Search for the cell housing the specified text and yield its (X, Y) center coordinate. 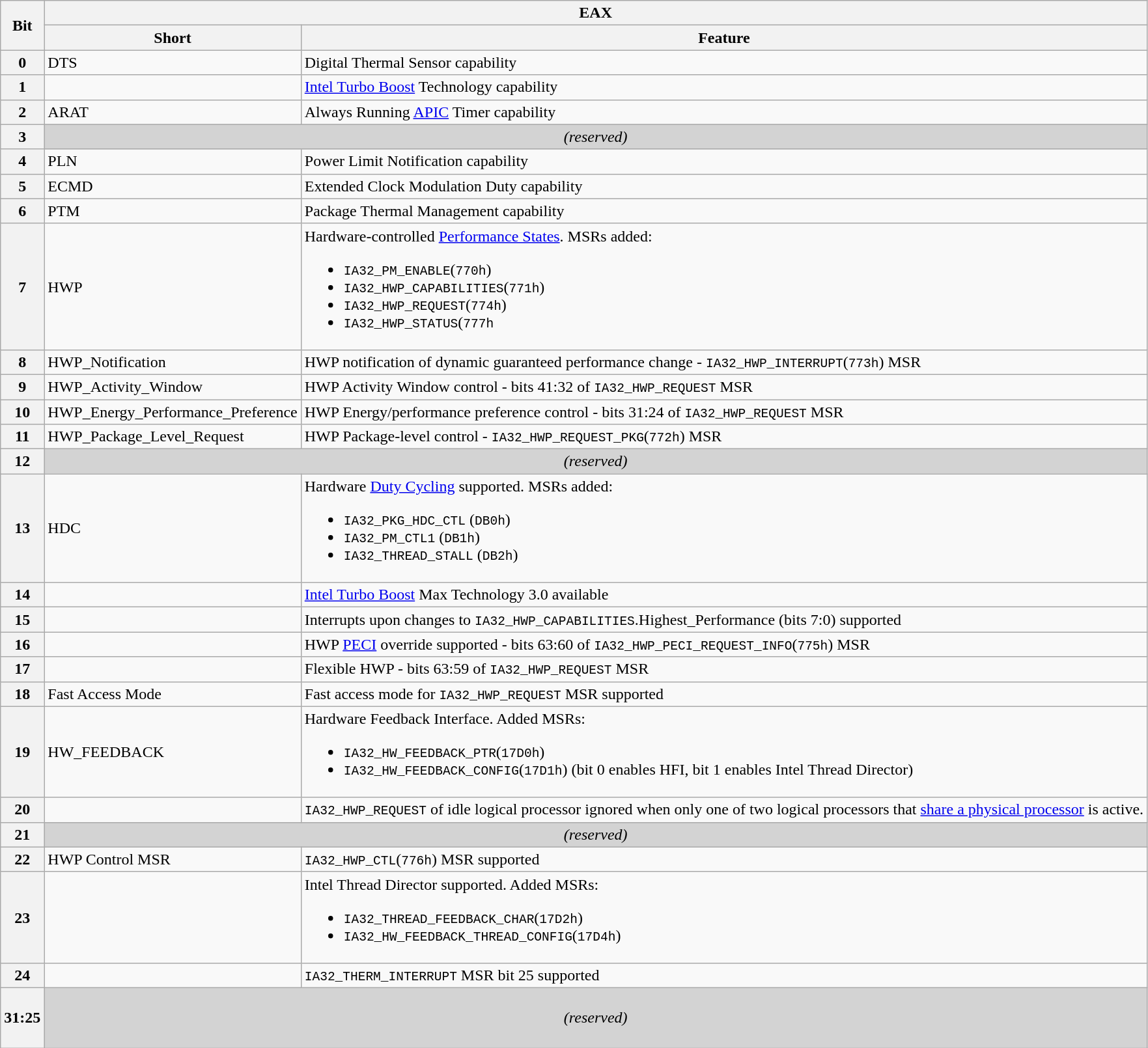
Hardware Duty Cycling supported. MSRs added:IA32_PKG_HDC_CTL (DB0h)IA32_PM_CTL1 (DB1h)IA32_THREAD_STALL (DB2h) (724, 529)
HWP notification of dynamic guaranteed performance change - IA32_HWP_INTERRUPT(773h) MSR (724, 362)
HWP Energy/performance preference control - bits 31:24 of IA32_HWP_REQUEST MSR (724, 412)
24 (22, 975)
10 (22, 412)
HDC (173, 529)
11 (22, 437)
HWP Package-level control - IA32_HWP_REQUEST_PKG(772h) MSR (724, 437)
Intel Turbo Boost Technology capability (724, 87)
22 (22, 859)
13 (22, 529)
Bit (22, 25)
HWP (173, 286)
4 (22, 161)
HWP Activity Window control - bits 41:32 of IA32_HWP_REQUEST MSR (724, 387)
Power Limit Notification capability (724, 161)
Interrupts upon changes to IA32_HWP_CAPABILITIES.Highest_Performance (bits 7:0) supported (724, 620)
8 (22, 362)
Short (173, 38)
12 (22, 462)
14 (22, 595)
19 (22, 752)
Always Running APIC Timer capability (724, 112)
PTM (173, 211)
Intel Thread Director supported. Added MSRs:IA32_THREAD_FEEDBACK_CHAR(17D2h)IA32_HW_FEEDBACK_THREAD_CONFIG(17D4h) (724, 917)
9 (22, 387)
IA32_HWP_REQUEST of idle logical processor ignored when only one of two logical processors that share a physical processor is active. (724, 810)
2 (22, 112)
IA32_THERM_INTERRUPT MSR bit 25 supported (724, 975)
Extended Clock Modulation Duty capability (724, 186)
HWP_Notification (173, 362)
IA32_HWP_CTL(776h) MSR supported (724, 859)
0 (22, 62)
1 (22, 87)
5 (22, 186)
PLN (173, 161)
18 (22, 694)
20 (22, 810)
HW_FEEDBACK (173, 752)
21 (22, 834)
23 (22, 917)
Fast access mode for IA32_HWP_REQUEST MSR supported (724, 694)
Hardware-controlled Performance States. MSRs added:IA32_PM_ENABLE(770h)IA32_HWP_CAPABILITIES(771h)IA32_HWP_REQUEST(774h)IA32_HWP_STATUS(777h (724, 286)
17 (22, 669)
Flexible HWP - bits 63:59 of IA32_HWP_REQUEST MSR (724, 669)
DTS (173, 62)
HWP_Energy_­Performance_­Preference (173, 412)
HWP PECI override supported - bits 63:60 of IA32_HWP_PECI_REQUEST_INFO(775h) MSR (724, 644)
31:25 (22, 1017)
HWP Control MSR (173, 859)
Intel Turbo Boost Max Technology 3.0 available (724, 595)
16 (22, 644)
15 (22, 620)
3 (22, 137)
HWP_Package_­Level_Request (173, 437)
7 (22, 286)
Fast Access Mode (173, 694)
HWP_Activity_­Window (173, 387)
EAX (596, 13)
Feature (724, 38)
Digital Thermal Sensor capability (724, 62)
6 (22, 211)
ECMD (173, 186)
Package Thermal Management capability (724, 211)
ARAT (173, 112)
